Provide the [x, y] coordinate of the cell's center where the given text is located.  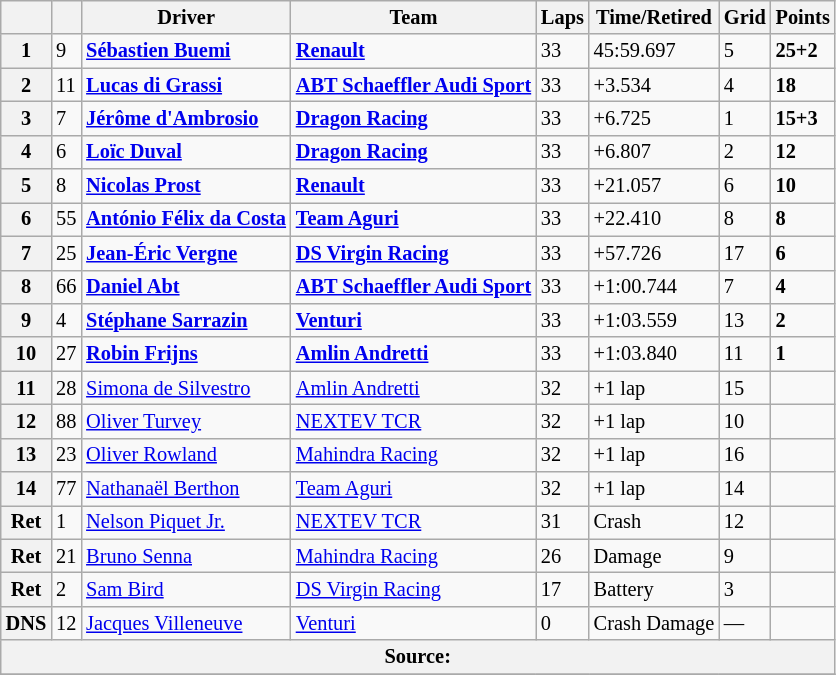
Lucas di Grassi [186, 85]
Sam Bird [186, 589]
15 [745, 388]
16 [745, 455]
Time/Retired [654, 17]
+1:00.744 [654, 287]
Crash [654, 522]
Sébastien Buemi [186, 51]
25+2 [803, 51]
+6.807 [654, 152]
Nicolas Prost [186, 186]
Simona de Silvestro [186, 388]
Nelson Piquet Jr. [186, 522]
Grid [745, 17]
Jérôme d'Ambrosio [186, 118]
+1:03.559 [654, 320]
Laps [562, 17]
+1:03.840 [654, 354]
Loïc Duval [186, 152]
Bruno Senna [186, 556]
Daniel Abt [186, 287]
Damage [654, 556]
15+3 [803, 118]
António Félix da Costa [186, 219]
+6.725 [654, 118]
+22.410 [654, 219]
Battery [654, 589]
Stéphane Sarrazin [186, 320]
Team [414, 17]
— [745, 623]
18 [803, 85]
27 [66, 354]
26 [562, 556]
88 [66, 421]
+57.726 [654, 253]
Crash Damage [654, 623]
Points [803, 17]
Source: [418, 657]
28 [66, 388]
25 [66, 253]
Jacques Villeneuve [186, 623]
+21.057 [654, 186]
31 [562, 522]
45:59.697 [654, 51]
DNS [26, 623]
Robin Frijns [186, 354]
Jean-Éric Vergne [186, 253]
77 [66, 489]
23 [66, 455]
0 [562, 623]
66 [66, 287]
55 [66, 219]
Oliver Rowland [186, 455]
Oliver Turvey [186, 421]
Nathanaël Berthon [186, 489]
21 [66, 556]
Driver [186, 17]
+3.534 [654, 85]
